Find where the given text appears and provide that cell's center as (X, Y) coordinate. 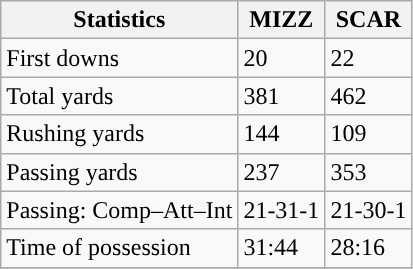
28:16 (368, 248)
21-31-1 (282, 210)
22 (368, 58)
Rushing yards (120, 134)
Passing yards (120, 172)
Total yards (120, 96)
Time of possession (120, 248)
237 (282, 172)
MIZZ (282, 20)
Statistics (120, 20)
21-30-1 (368, 210)
462 (368, 96)
109 (368, 134)
SCAR (368, 20)
31:44 (282, 248)
First downs (120, 58)
Passing: Comp–Att–Int (120, 210)
353 (368, 172)
381 (282, 96)
144 (282, 134)
20 (282, 58)
